Extract the (x, y) coordinate from the center of the cell holding the provided text.  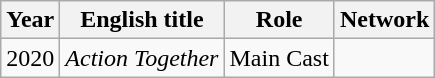
Main Cast (279, 58)
Year (30, 20)
English title (142, 20)
Action Together (142, 58)
Role (279, 20)
Network (384, 20)
2020 (30, 58)
